For the text-containing cell, return its midpoint in (X, Y) coordinate format. 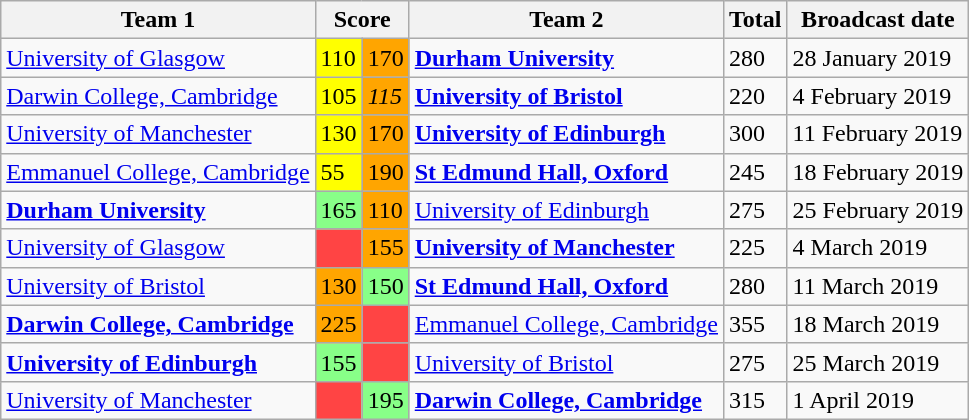
4 February 2019 (878, 96)
105 (338, 96)
315 (756, 400)
190 (386, 172)
195 (386, 400)
245 (756, 172)
Total (756, 20)
Score (362, 20)
Broadcast date (878, 20)
25 February 2019 (878, 210)
300 (756, 134)
1 April 2019 (878, 400)
355 (756, 324)
11 March 2019 (878, 286)
18 February 2019 (878, 172)
55 (338, 172)
220 (756, 96)
Team 1 (158, 20)
11 February 2019 (878, 134)
25 March 2019 (878, 362)
115 (386, 96)
4 March 2019 (878, 248)
Team 2 (566, 20)
150 (386, 286)
165 (338, 210)
18 March 2019 (878, 324)
28 January 2019 (878, 58)
